Detect which cell encompasses the target text, then output its (X, Y) center coordinate. 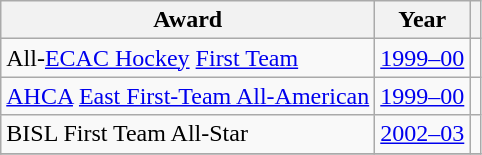
All-ECAC Hockey First Team (188, 58)
AHCA East First-Team All-American (188, 96)
2002–03 (422, 134)
Year (422, 20)
Award (188, 20)
BISL First Team All-Star (188, 134)
